Scan for the cell matching the given text and deliver its (x, y) coordinate at center. 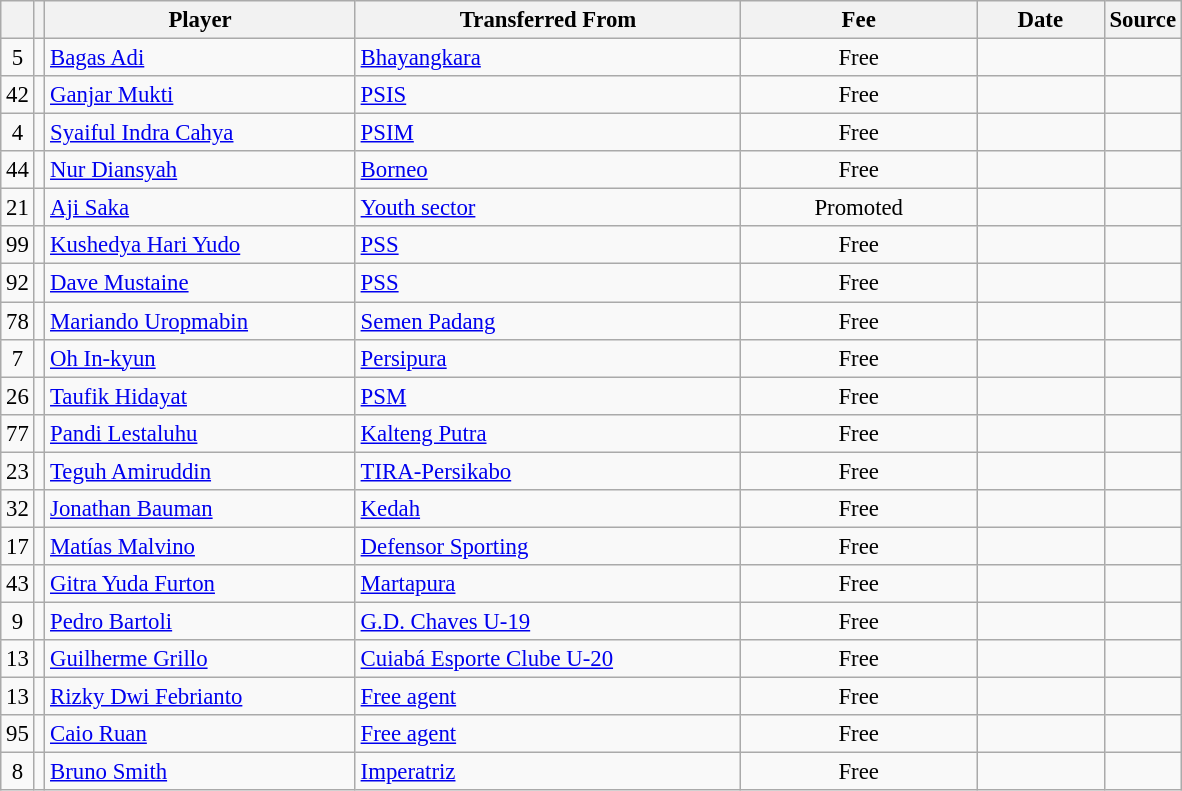
Aji Saka (200, 208)
Bruno Smith (200, 772)
26 (18, 396)
Syaiful Indra Cahya (200, 133)
99 (18, 245)
17 (18, 546)
Martapura (548, 584)
Kushedya Hari Yudo (200, 245)
Ganjar Mukti (200, 95)
23 (18, 471)
Teguh Amiruddin (200, 471)
Player (200, 20)
77 (18, 433)
Pedro Bartoli (200, 621)
32 (18, 509)
Rizky Dwi Febrianto (200, 697)
7 (18, 358)
Promoted (859, 208)
Dave Mustaine (200, 283)
Semen Padang (548, 321)
95 (18, 734)
PSIM (548, 133)
Mariando Uropmabin (200, 321)
8 (18, 772)
Bhayangkara (548, 58)
4 (18, 133)
Youth sector (548, 208)
Caio Ruan (200, 734)
Jonathan Bauman (200, 509)
Borneo (548, 170)
TIRA-Persikabo (548, 471)
Taufik Hidayat (200, 396)
42 (18, 95)
43 (18, 584)
Guilherme Grillo (200, 659)
Transferred From (548, 20)
PSM (548, 396)
Gitra Yuda Furton (200, 584)
Pandi Lestaluhu (200, 433)
Fee (859, 20)
Defensor Sporting (548, 546)
Cuiabá Esporte Clube U-20 (548, 659)
Bagas Adi (200, 58)
PSIS (548, 95)
21 (18, 208)
Date (1040, 20)
44 (18, 170)
Matías Malvino (200, 546)
78 (18, 321)
Kedah (548, 509)
92 (18, 283)
5 (18, 58)
G.D. Chaves U-19 (548, 621)
Imperatriz (548, 772)
Nur Diansyah (200, 170)
Source (1142, 20)
Persipura (548, 358)
9 (18, 621)
Oh In-kyun (200, 358)
Kalteng Putra (548, 433)
